From the cell containing the given text, extract its center point as [X, Y] coordinate. 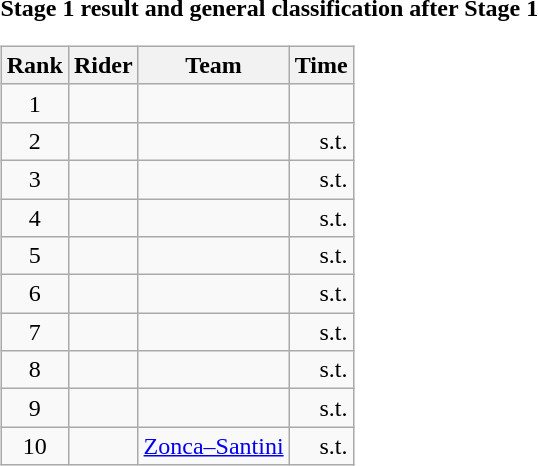
5 [34, 256]
4 [34, 217]
9 [34, 408]
3 [34, 179]
Zonca–Santini [214, 446]
6 [34, 294]
Team [214, 65]
Time [321, 65]
8 [34, 370]
1 [34, 103]
10 [34, 446]
7 [34, 332]
Rank [34, 65]
2 [34, 141]
Rider [103, 65]
